Return [X, Y] of the center of cell containing provided text 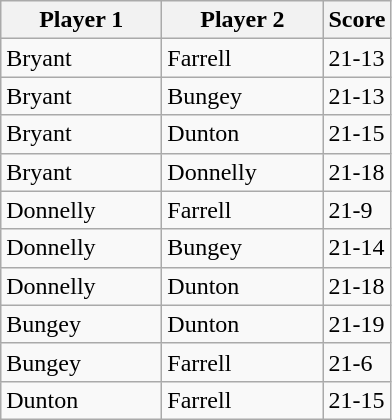
21-6 [357, 362]
21-9 [357, 210]
Score [357, 20]
21-19 [357, 324]
21-14 [357, 248]
Player 1 [82, 20]
Player 2 [242, 20]
